From the cell containing the given text, extract its center point as [X, Y] coordinate. 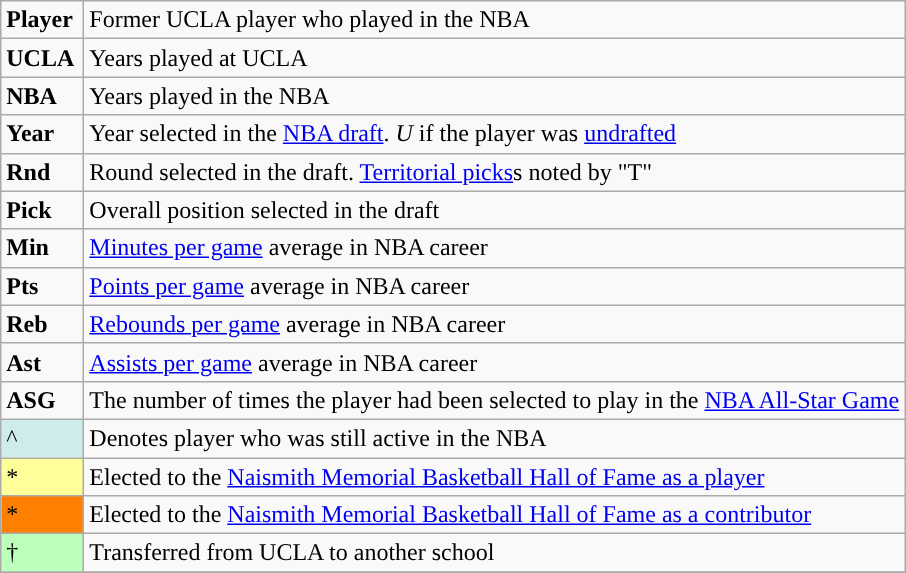
Min [42, 248]
Points per game average in NBA career [494, 286]
Elected to the Naismith Memorial Basketball Hall of Fame as a contributor [494, 515]
Years played at UCLA [494, 58]
NBA [42, 96]
The number of times the player had been selected to play in the NBA All-Star Game [494, 400]
Denotes player who was still active in the NBA [494, 438]
† [42, 553]
Rebounds per game average in NBA career [494, 324]
Elected to the Naismith Memorial Basketball Hall of Fame as a player [494, 477]
Overall position selected in the draft [494, 210]
Ast [42, 362]
Pick [42, 210]
^ [42, 438]
Reb [42, 324]
Year selected in the NBA draft. U if the player was undrafted [494, 134]
Assists per game average in NBA career [494, 362]
ASG [42, 400]
UCLA [42, 58]
Minutes per game average in NBA career [494, 248]
Years played in the NBA [494, 96]
Player [42, 20]
Former UCLA player who played in the NBA [494, 20]
Round selected in the draft. Territorial pickss noted by "T" [494, 172]
Year [42, 134]
Rnd [42, 172]
Pts [42, 286]
Transferred from UCLA to another school [494, 553]
